Extract the (x, y) coordinate from the center of the cell holding the provided text.  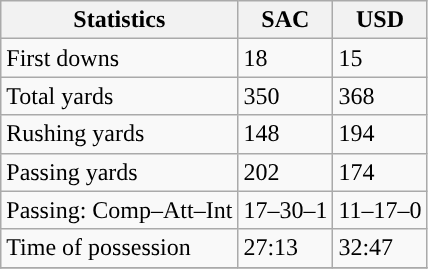
Total yards (120, 96)
Time of possession (120, 248)
194 (380, 134)
148 (286, 134)
32:47 (380, 248)
SAC (286, 20)
17–30–1 (286, 210)
27:13 (286, 248)
Rushing yards (120, 134)
11–17–0 (380, 210)
202 (286, 172)
Passing: Comp–Att–Int (120, 210)
Passing yards (120, 172)
368 (380, 96)
18 (286, 58)
15 (380, 58)
174 (380, 172)
USD (380, 20)
Statistics (120, 20)
350 (286, 96)
First downs (120, 58)
